Detect which cell encompasses the target text, then output its [x, y] center coordinate. 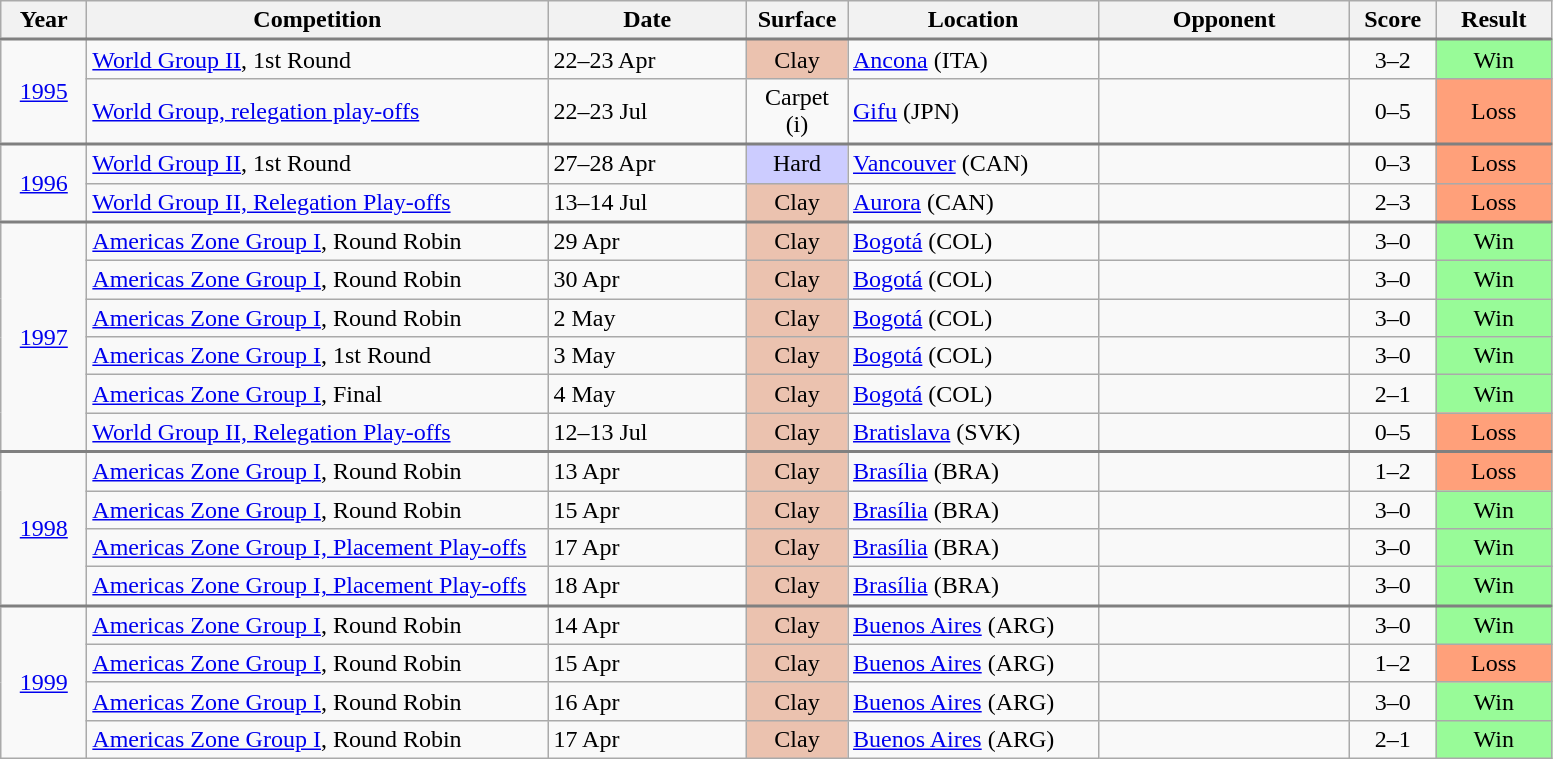
2 May [648, 318]
Hard [796, 164]
Americas Zone Group I, 1st Round [318, 356]
13 Apr [648, 472]
Carpet (i) [796, 111]
14 Apr [648, 624]
1995 [44, 92]
Competition [318, 20]
22–23 Jul [648, 111]
18 Apr [648, 586]
World Group, relegation play-offs [318, 111]
Opponent [1224, 20]
1997 [44, 337]
Aurora (CAN) [974, 202]
Surface [796, 20]
1998 [44, 529]
Year [44, 20]
Result [1494, 20]
Date [648, 20]
12–13 Jul [648, 432]
27–28 Apr [648, 164]
Gifu (JPN) [974, 111]
13–14 Jul [648, 202]
Score [1393, 20]
2–3 [1393, 202]
Americas Zone Group I, Final [318, 394]
1999 [44, 682]
Bratislava (SVK) [974, 432]
Ancona (ITA) [974, 60]
1996 [44, 183]
Vancouver (CAN) [974, 164]
3 May [648, 356]
30 Apr [648, 280]
16 Apr [648, 701]
22–23 Apr [648, 60]
4 May [648, 394]
3–2 [1393, 60]
29 Apr [648, 242]
0–3 [1393, 164]
Location [974, 20]
